Scan for the cell matching the given text and deliver its (x, y) coordinate at center. 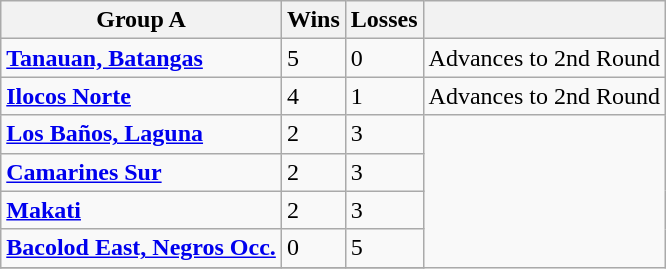
1 (384, 96)
Los Baños, Laguna (142, 134)
Ilocos Norte (142, 96)
Camarines Sur (142, 172)
Tanauan, Batangas (142, 58)
Bacolod East, Negros Occ. (142, 248)
Losses (384, 20)
Makati (142, 210)
4 (313, 96)
Group A (142, 20)
Wins (313, 20)
